Search for the cell housing the specified text and yield its (x, y) center coordinate. 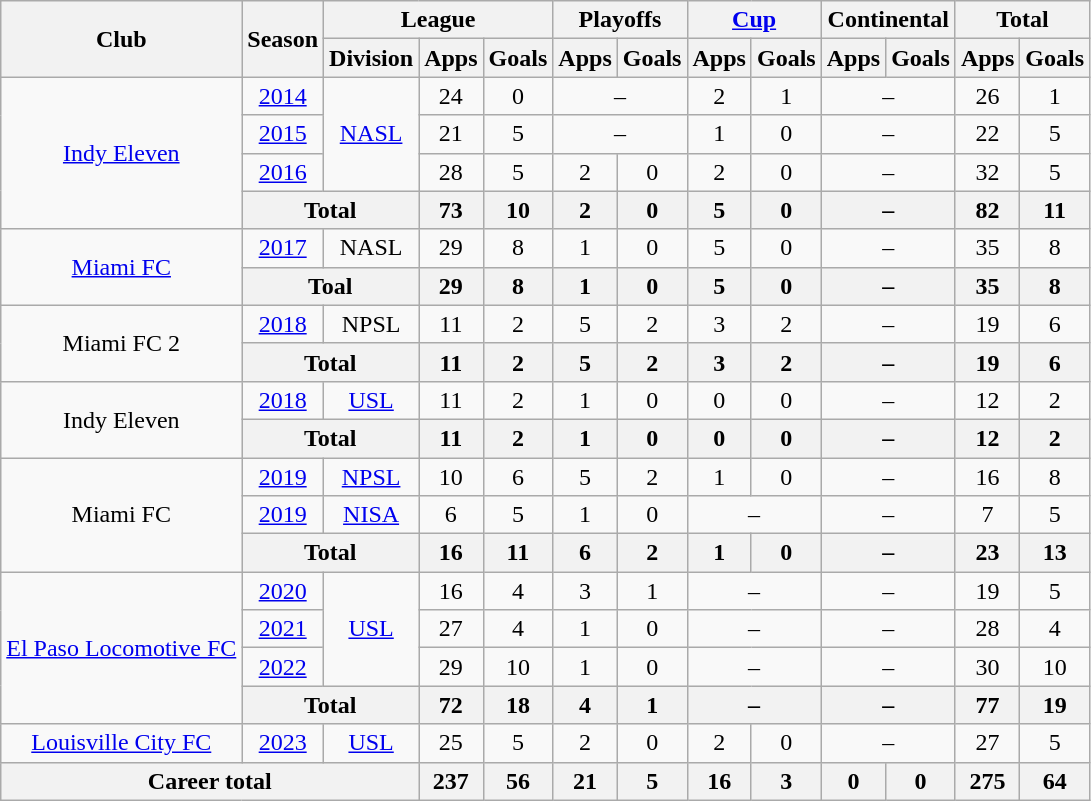
Division (372, 58)
275 (987, 781)
Miami FC 2 (122, 343)
2022 (283, 667)
League (438, 20)
Continental (888, 20)
2020 (283, 591)
64 (1055, 781)
56 (518, 781)
24 (451, 96)
26 (987, 96)
2023 (283, 743)
72 (451, 705)
32 (987, 172)
23 (987, 553)
13 (1055, 553)
Louisville City FC (122, 743)
2016 (283, 172)
Career total (210, 781)
237 (451, 781)
2021 (283, 629)
2017 (283, 248)
18 (518, 705)
22 (987, 134)
73 (451, 210)
Cup (754, 20)
El Paso Locomotive FC (122, 648)
7 (987, 515)
Toal (330, 286)
Playoffs (620, 20)
NISA (372, 515)
Club (122, 39)
77 (987, 705)
2015 (283, 134)
82 (987, 210)
2014 (283, 96)
Season (283, 39)
30 (987, 667)
25 (451, 743)
